Identify which cell holds the provided text, then report its [X, Y] central coordinate. 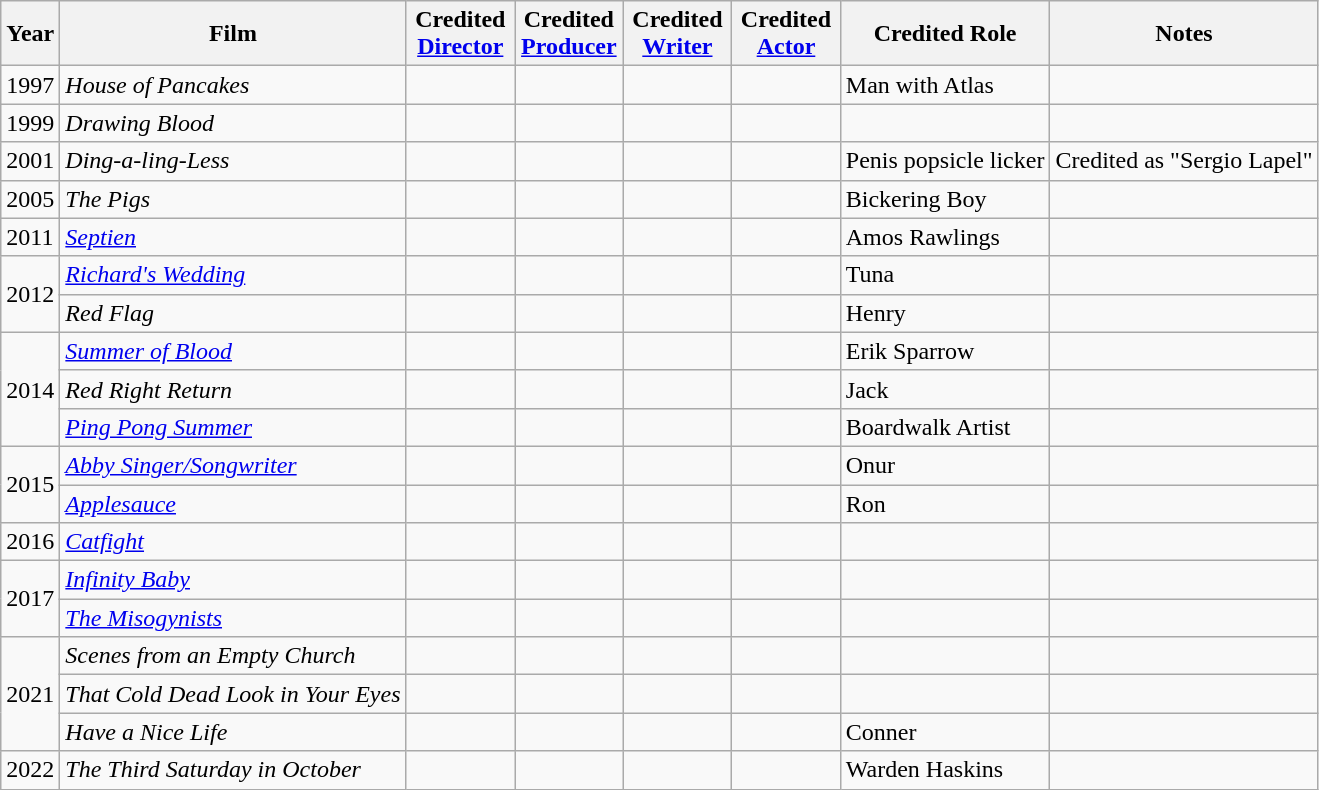
2015 [30, 484]
Richard's Wedding [233, 275]
Year [30, 34]
Septien [233, 237]
Penis popsicle licker [945, 161]
Man with Atlas [945, 85]
2012 [30, 294]
Conner [945, 732]
Abby Singer/Songwriter [233, 465]
Drawing Blood [233, 123]
Erik Sparrow [945, 351]
The Third Saturday in October [233, 770]
Bickering Boy [945, 199]
Notes [1184, 34]
2014 [30, 389]
Red Right Return [233, 389]
Credited Writer [678, 34]
Applesauce [233, 503]
The Misogynists [233, 618]
House of Pancakes [233, 85]
Ron [945, 503]
Red Flag [233, 313]
2005 [30, 199]
2016 [30, 542]
Henry [945, 313]
Infinity Baby [233, 580]
2001 [30, 161]
Onur [945, 465]
2021 [30, 694]
Credited Producer [570, 34]
2017 [30, 599]
Ping Pong Summer [233, 427]
Credited Director [460, 34]
That Cold Dead Look in Your Eyes [233, 694]
Credited Role [945, 34]
Summer of Blood [233, 351]
Ding-a-ling-Less [233, 161]
Scenes from an Empty Church [233, 656]
2022 [30, 770]
Credited Actor [786, 34]
Film [233, 34]
2011 [30, 237]
The Pigs [233, 199]
Amos Rawlings [945, 237]
Credited as "Sergio Lapel" [1184, 161]
Boardwalk Artist [945, 427]
Tuna [945, 275]
Jack [945, 389]
1999 [30, 123]
Warden Haskins [945, 770]
1997 [30, 85]
Catfight [233, 542]
Have a Nice Life [233, 732]
